Locate the cell with the specified text and output its [X, Y] center coordinate. 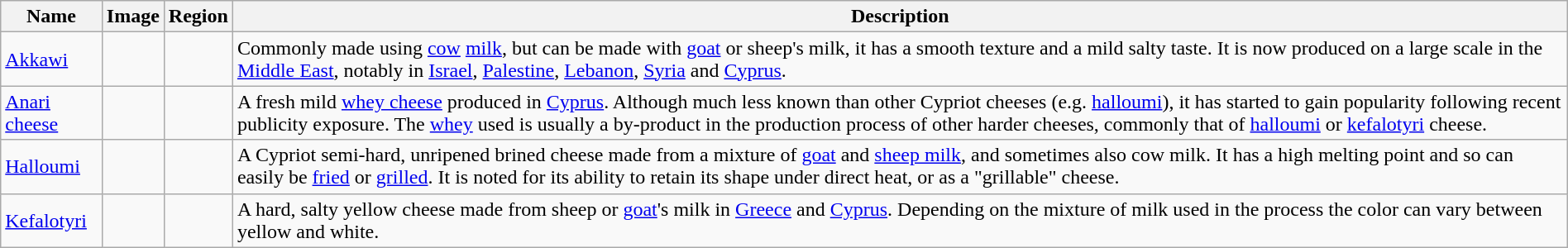
Kefalotyri [51, 220]
Region [198, 17]
Name [51, 17]
Image [132, 17]
Anari cheese [51, 112]
Description [900, 17]
Halloumi [51, 167]
Akkawi [51, 60]
